Detect which cell encompasses the target text, then output its (x, y) center coordinate. 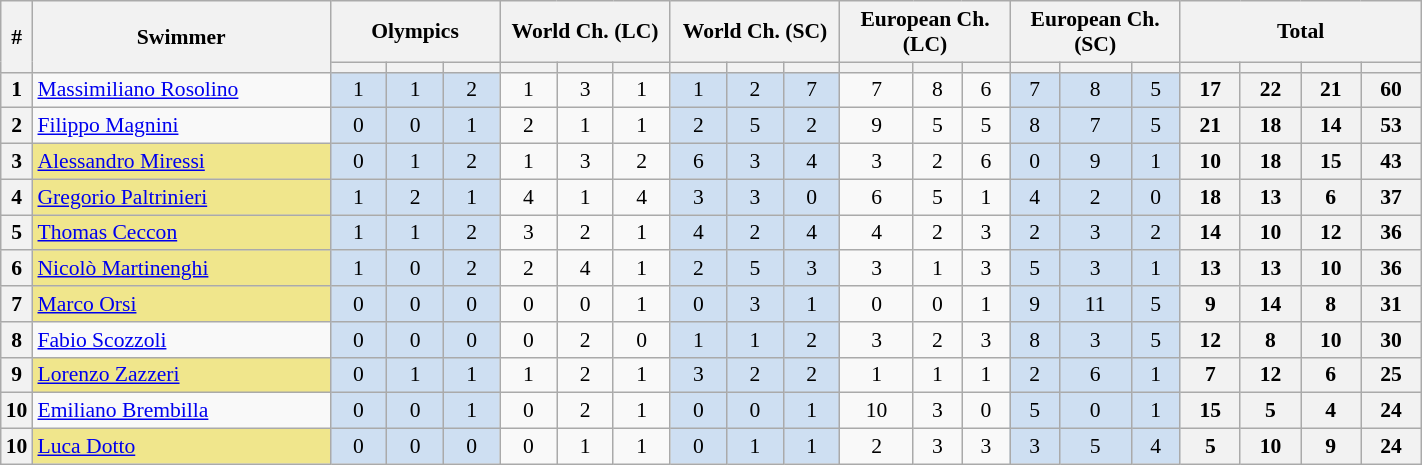
25 (1391, 375)
43 (1391, 162)
Emiliano Brembilla (181, 411)
Fabio Scozzoli (181, 340)
World Ch. (LC) (585, 32)
World Ch. (SC) (755, 32)
Lorenzo Zazzeri (181, 375)
Filippo Magnini (181, 126)
37 (1391, 197)
Total (1300, 32)
# (17, 36)
Marco Orsi (181, 304)
17 (1210, 90)
Alessandro Miressi (181, 162)
11 (1095, 304)
Swimmer (181, 36)
60 (1391, 90)
European Ch. (LC) (925, 32)
Thomas Ceccon (181, 233)
Massimiliano Rosolino (181, 90)
European Ch. (SC) (1095, 32)
Gregorio Paltrinieri (181, 197)
53 (1391, 126)
30 (1391, 340)
Luca Dotto (181, 447)
Nicolò Martinenghi (181, 269)
22 (1270, 90)
Olympics (415, 32)
31 (1391, 304)
